Return (X, Y) of the center of cell containing provided text 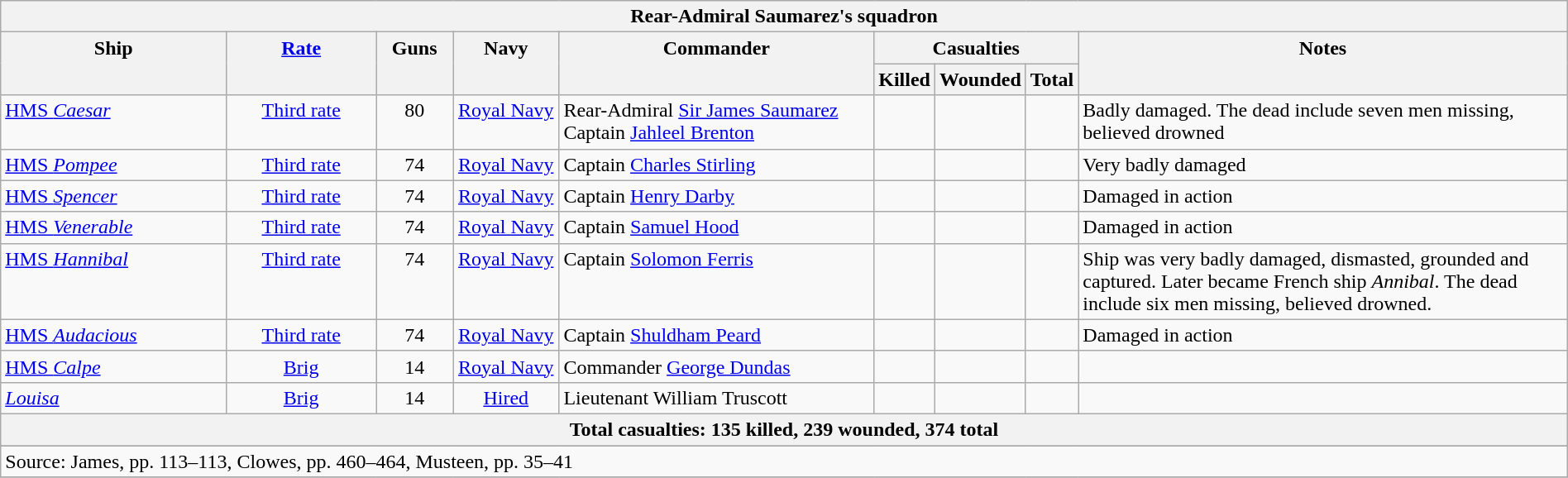
HMS Calpe (114, 366)
Commander (716, 64)
Casualties (976, 48)
HMS Audacious (114, 335)
HMS Caesar (114, 122)
Wounded (980, 79)
HMS Spencer (114, 196)
Lieutenant William Truscott (716, 398)
Rate (301, 64)
Captain Charles Stirling (716, 165)
Louisa (114, 398)
Captain Solomon Ferris (716, 281)
Ship was very badly damaged, dismasted, grounded and captured. Later became French ship Annibal. The dead include six men missing, believed drowned. (1323, 281)
HMS Pompee (114, 165)
HMS Hannibal (114, 281)
Captain Henry Darby (716, 196)
Commander George Dundas (716, 366)
Captain Samuel Hood (716, 227)
Rear-Admiral Saumarez's squadron (784, 17)
Ship (114, 64)
Notes (1323, 64)
Killed (905, 79)
Very badly damaged (1323, 165)
Badly damaged. The dead include seven men missing, believed drowned (1323, 122)
Guns (415, 64)
Source: James, pp. 113–113, Clowes, pp. 460–464, Musteen, pp. 35–41 (784, 461)
Total casualties: 135 killed, 239 wounded, 374 total (784, 429)
Navy (506, 64)
HMS Venerable (114, 227)
Captain Shuldham Peard (716, 335)
80 (415, 122)
Rear-Admiral Sir James SaumarezCaptain Jahleel Brenton (716, 122)
Hired (506, 398)
Total (1052, 79)
